Provide the (x, y) coordinate of the cell's center where the given text is located.  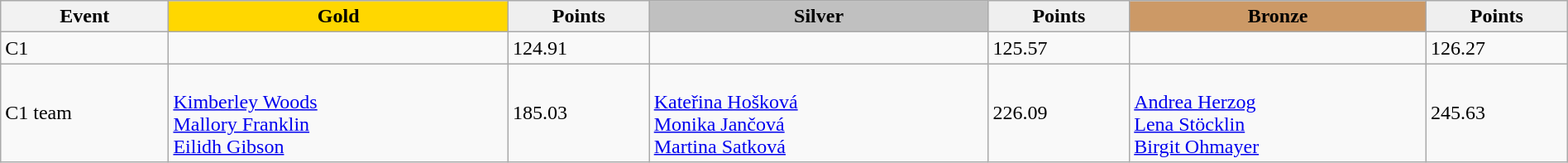
Bronze (1279, 17)
125.57 (1059, 48)
Silver (819, 17)
Andrea HerzogLena StöcklinBirgit Ohmayer (1279, 113)
185.03 (579, 113)
Kateřina HoškováMonika JančováMartina Satková (819, 113)
C1 (84, 48)
Event (84, 17)
C1 team (84, 113)
126.27 (1497, 48)
245.63 (1497, 113)
Kimberley WoodsMallory FranklinEilidh Gibson (339, 113)
124.91 (579, 48)
226.09 (1059, 113)
Gold (339, 17)
